Capture the cell that displays the provided text and extract its (X, Y) central coordinate. 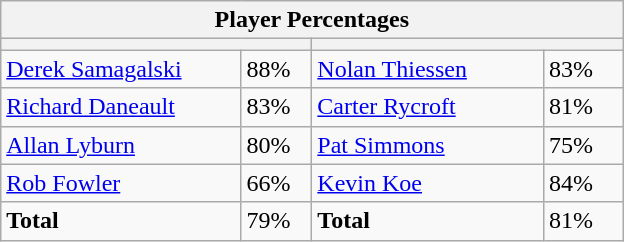
Carter Rycroft (428, 107)
80% (276, 145)
66% (276, 183)
Kevin Koe (428, 183)
88% (276, 69)
84% (582, 183)
75% (582, 145)
Player Percentages (312, 20)
Allan Lyburn (121, 145)
Pat Simmons (428, 145)
Nolan Thiessen (428, 69)
Richard Daneault (121, 107)
Derek Samagalski (121, 69)
79% (276, 221)
Rob Fowler (121, 183)
